Return the [X, Y] coordinate for the center point of the cell that contains the specified text.  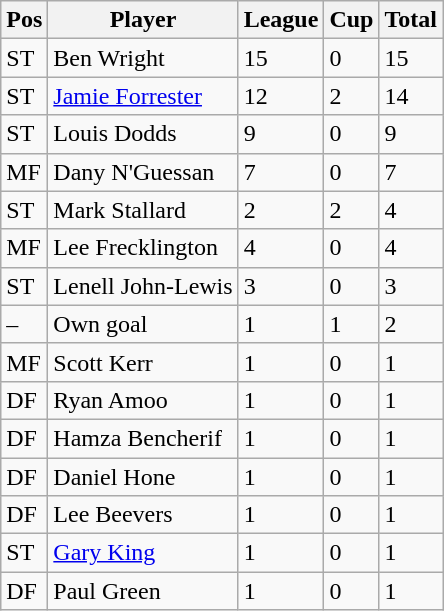
Lee Frecklington [143, 248]
Hamza Bencherif [143, 438]
12 [281, 96]
Lee Beevers [143, 515]
Ben Wright [143, 58]
– [24, 324]
Gary King [143, 553]
Total [411, 20]
League [281, 20]
Louis Dodds [143, 134]
Lenell John-Lewis [143, 286]
Cup [352, 20]
Dany N'Guessan [143, 172]
Player [143, 20]
Own goal [143, 324]
Pos [24, 20]
Paul Green [143, 591]
Ryan Amoo [143, 400]
14 [411, 96]
Jamie Forrester [143, 96]
Scott Kerr [143, 362]
Mark Stallard [143, 210]
Daniel Hone [143, 477]
